Output the [x, y] coordinate of the center of the cell containing the given text.  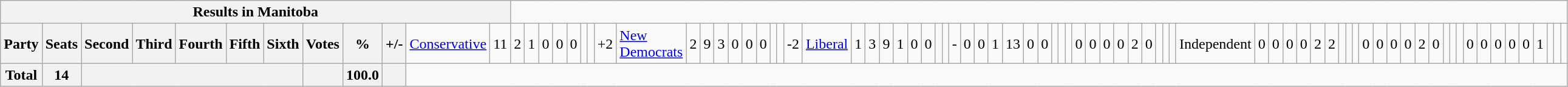
Votes [322, 44]
-2 [793, 44]
Independent [1215, 44]
Sixth [283, 44]
Party [21, 44]
Total [21, 75]
% [362, 44]
Fifth [245, 44]
Third [154, 44]
Conservative [448, 44]
Fourth [200, 44]
Second [107, 44]
11 [500, 44]
Seats [61, 44]
- [955, 44]
Results in Manitoba [256, 12]
New Democrats [651, 44]
14 [61, 75]
100.0 [362, 75]
+/- [395, 44]
13 [1013, 44]
Liberal [827, 44]
+2 [605, 44]
